Determine the (x, y) coordinate at the center of the cell enclosing the given text.  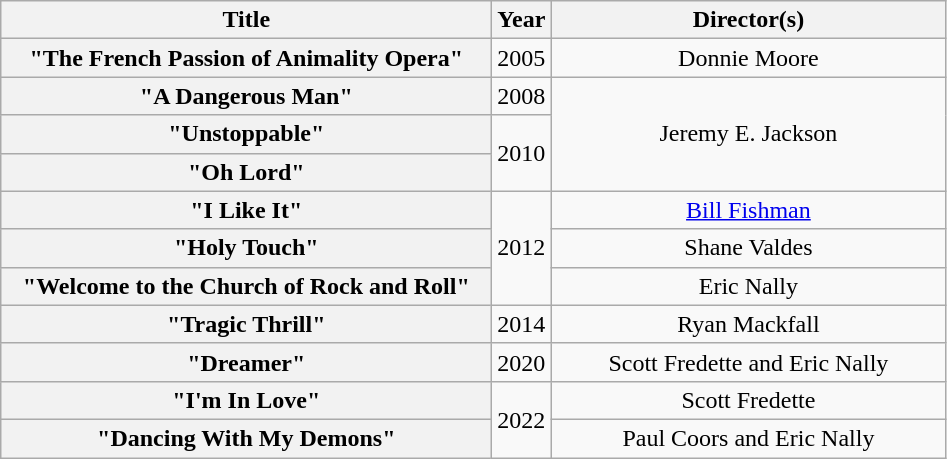
Director(s) (748, 20)
Title (246, 20)
Jeremy E. Jackson (748, 134)
"Oh Lord" (246, 172)
Paul Coors and Eric Nally (748, 438)
2012 (522, 248)
2014 (522, 324)
"Dancing With My Demons" (246, 438)
2020 (522, 362)
2008 (522, 96)
"A Dangerous Man" (246, 96)
2010 (522, 153)
Shane Valdes (748, 248)
Eric Nally (748, 286)
Year (522, 20)
"Dreamer" (246, 362)
2022 (522, 419)
"Unstoppable" (246, 134)
"I'm In Love" (246, 400)
Donnie Moore (748, 58)
"The French Passion of Animality Opera" (246, 58)
"Welcome to the Church of Rock and Roll" (246, 286)
"I Like It" (246, 210)
Scott Fredette (748, 400)
Scott Fredette and Eric Nally (748, 362)
Bill Fishman (748, 210)
2005 (522, 58)
"Holy Touch" (246, 248)
"Tragic Thrill" (246, 324)
Ryan Mackfall (748, 324)
